Provide the (X, Y) coordinate of the cell's center where the given text is located.  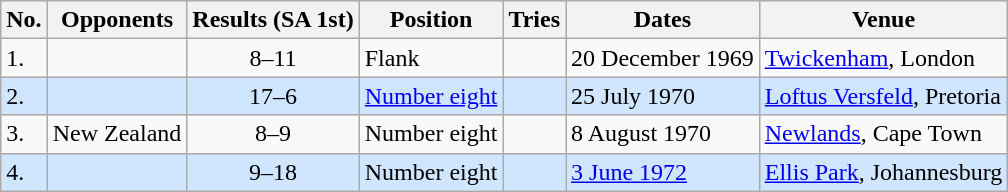
8–9 (273, 134)
Results (SA 1st) (273, 20)
8–11 (273, 58)
9–18 (273, 172)
Flank (431, 58)
Loftus Versfeld, Pretoria (884, 96)
8 August 1970 (663, 134)
17–6 (273, 96)
Opponents (117, 20)
No. (24, 20)
Tries (534, 20)
New Zealand (117, 134)
Twickenham, London (884, 58)
Dates (663, 20)
Venue (884, 20)
25 July 1970 (663, 96)
Position (431, 20)
3. (24, 134)
4. (24, 172)
20 December 1969 (663, 58)
Ellis Park, Johannesburg (884, 172)
1. (24, 58)
3 June 1972 (663, 172)
Newlands, Cape Town (884, 134)
2. (24, 96)
